For the text-containing cell, return its midpoint in [x, y] coordinate format. 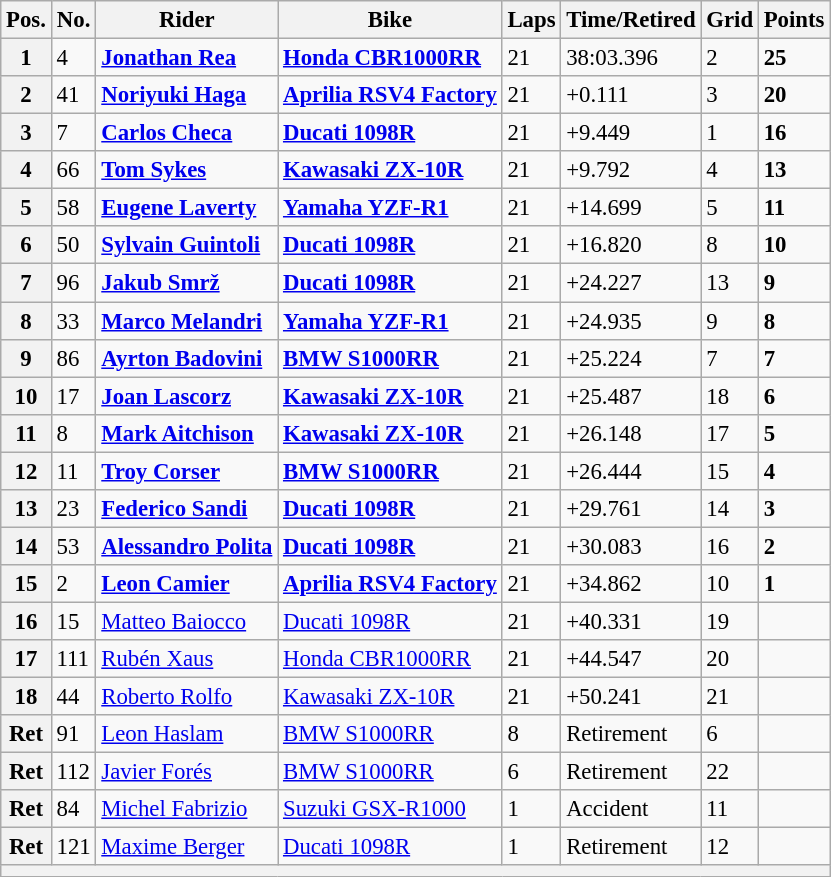
Michel Fabrizio [187, 809]
Javier Forés [187, 772]
66 [74, 170]
Time/Retired [631, 20]
50 [74, 245]
Alessandro Polita [187, 546]
Suzuki GSX-R1000 [390, 809]
+0.111 [631, 95]
19 [730, 621]
Mark Aitchison [187, 433]
+44.547 [631, 659]
Bike [390, 20]
+9.449 [631, 133]
Sylvain Guintoli [187, 245]
58 [74, 208]
Accident [631, 809]
+40.331 [631, 621]
Leon Haslam [187, 734]
Ayrton Badovini [187, 358]
No. [74, 20]
111 [74, 659]
53 [74, 546]
Noriyuki Haga [187, 95]
Eugene Laverty [187, 208]
91 [74, 734]
22 [730, 772]
84 [74, 809]
44 [74, 697]
121 [74, 847]
Joan Lascorz [187, 396]
Leon Camier [187, 584]
23 [74, 509]
41 [74, 95]
112 [74, 772]
Jakub Smrž [187, 283]
Jonathan Rea [187, 58]
33 [74, 321]
+26.148 [631, 433]
+9.792 [631, 170]
+34.862 [631, 584]
+25.487 [631, 396]
Pos. [26, 20]
96 [74, 283]
+26.444 [631, 471]
Tom Sykes [187, 170]
Carlos Checa [187, 133]
+14.699 [631, 208]
Grid [730, 20]
+24.227 [631, 283]
+50.241 [631, 697]
+30.083 [631, 546]
86 [74, 358]
38:03.396 [631, 58]
Marco Melandri [187, 321]
+24.935 [631, 321]
+25.224 [631, 358]
Matteo Baiocco [187, 621]
Maxime Berger [187, 847]
Troy Corser [187, 471]
Rider [187, 20]
Points [794, 20]
Roberto Rolfo [187, 697]
Rubén Xaus [187, 659]
Laps [532, 20]
+16.820 [631, 245]
+29.761 [631, 509]
25 [794, 58]
Federico Sandi [187, 509]
